From the cell containing the given text, extract its center point as (X, Y) coordinate. 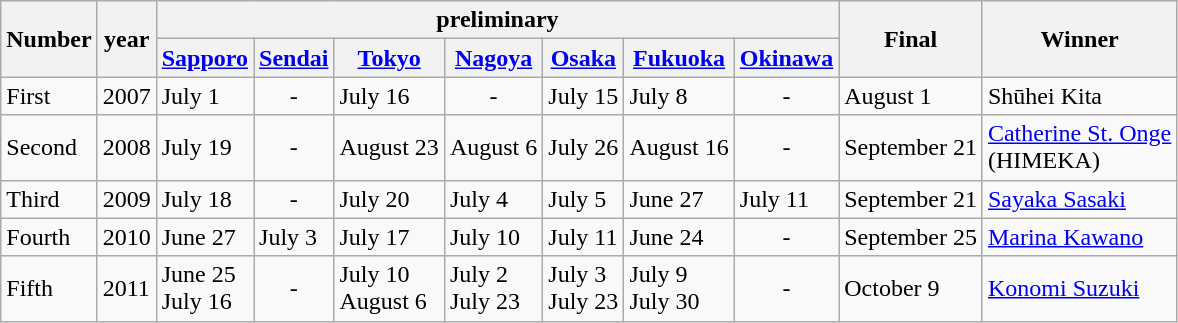
Catherine St. Onge (HIMEKA) (1079, 148)
Sayaka Sasaki (1079, 199)
2010 (126, 237)
Sendai (294, 58)
Marina Kawano (1079, 237)
Sapporo (204, 58)
2007 (126, 96)
2008 (126, 148)
2009 (126, 199)
2011 (126, 288)
Second (49, 148)
July 15 (584, 96)
First (49, 96)
July 18 (204, 199)
July 19 (204, 148)
July 16 (389, 96)
Okinawa (786, 58)
July 2July 23 (493, 288)
July 10 (493, 237)
Fukuoka (679, 58)
Fifth (49, 288)
August 6 (493, 148)
August 23 (389, 148)
July 10August 6 (389, 288)
Tokyo (389, 58)
August 1 (911, 96)
Nagoya (493, 58)
Fourth (49, 237)
Osaka (584, 58)
October 9 (911, 288)
Number (49, 39)
July 26 (584, 148)
year (126, 39)
Third (49, 199)
Shūhei Kita (1079, 96)
July 1 (204, 96)
July 8 (679, 96)
Final (911, 39)
June 25July 16 (204, 288)
July 20 (389, 199)
September 25 (911, 237)
preliminary (498, 20)
Konomi Suzuki (1079, 288)
July 3 (294, 237)
July 4 (493, 199)
August 16 (679, 148)
June 24 (679, 237)
July 9July 30 (679, 288)
July 5 (584, 199)
July 3July 23 (584, 288)
Winner (1079, 39)
July 17 (389, 237)
